Detect which cell encompasses the target text, then output its [x, y] center coordinate. 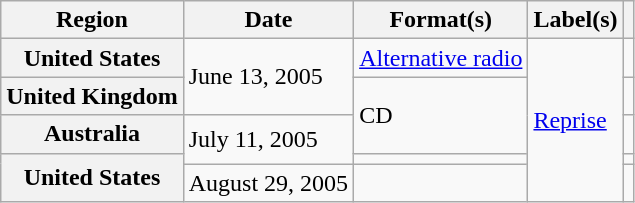
Label(s) [576, 20]
July 11, 2005 [268, 140]
August 29, 2005 [268, 183]
June 13, 2005 [268, 77]
United Kingdom [92, 96]
Alternative radio [441, 58]
Reprise [576, 120]
CD [441, 115]
Region [92, 20]
Date [268, 20]
Format(s) [441, 20]
Australia [92, 134]
